Detect which cell encompasses the target text, then output its [x, y] center coordinate. 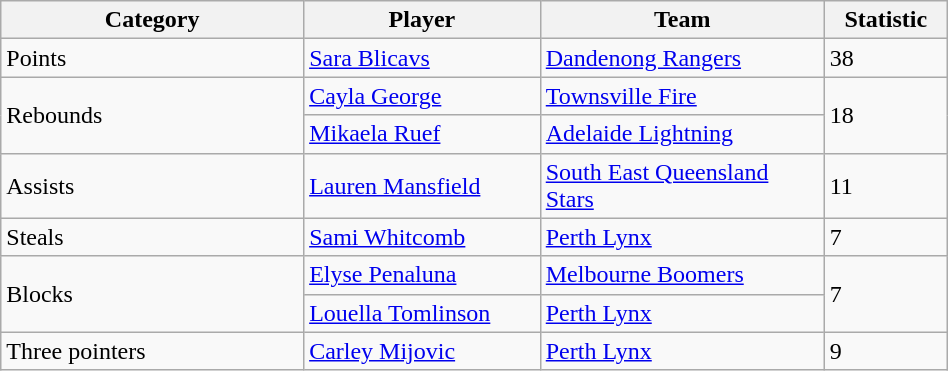
11 [886, 186]
Dandenong Rangers [682, 58]
Elyse Penaluna [422, 275]
Mikaela Ruef [422, 134]
South East Queensland Stars [682, 186]
Team [682, 20]
Carley Mijovic [422, 351]
Assists [152, 186]
Blocks [152, 294]
Player [422, 20]
Category [152, 20]
Three pointers [152, 351]
Cayla George [422, 96]
9 [886, 351]
Sami Whitcomb [422, 237]
Statistic [886, 20]
Steals [152, 237]
Sara Blicavs [422, 58]
Townsville Fire [682, 96]
38 [886, 58]
Lauren Mansfield [422, 186]
Melbourne Boomers [682, 275]
Louella Tomlinson [422, 313]
Points [152, 58]
Adelaide Lightning [682, 134]
Rebounds [152, 115]
18 [886, 115]
